Output the [X, Y] coordinate of the center of the cell containing the given text.  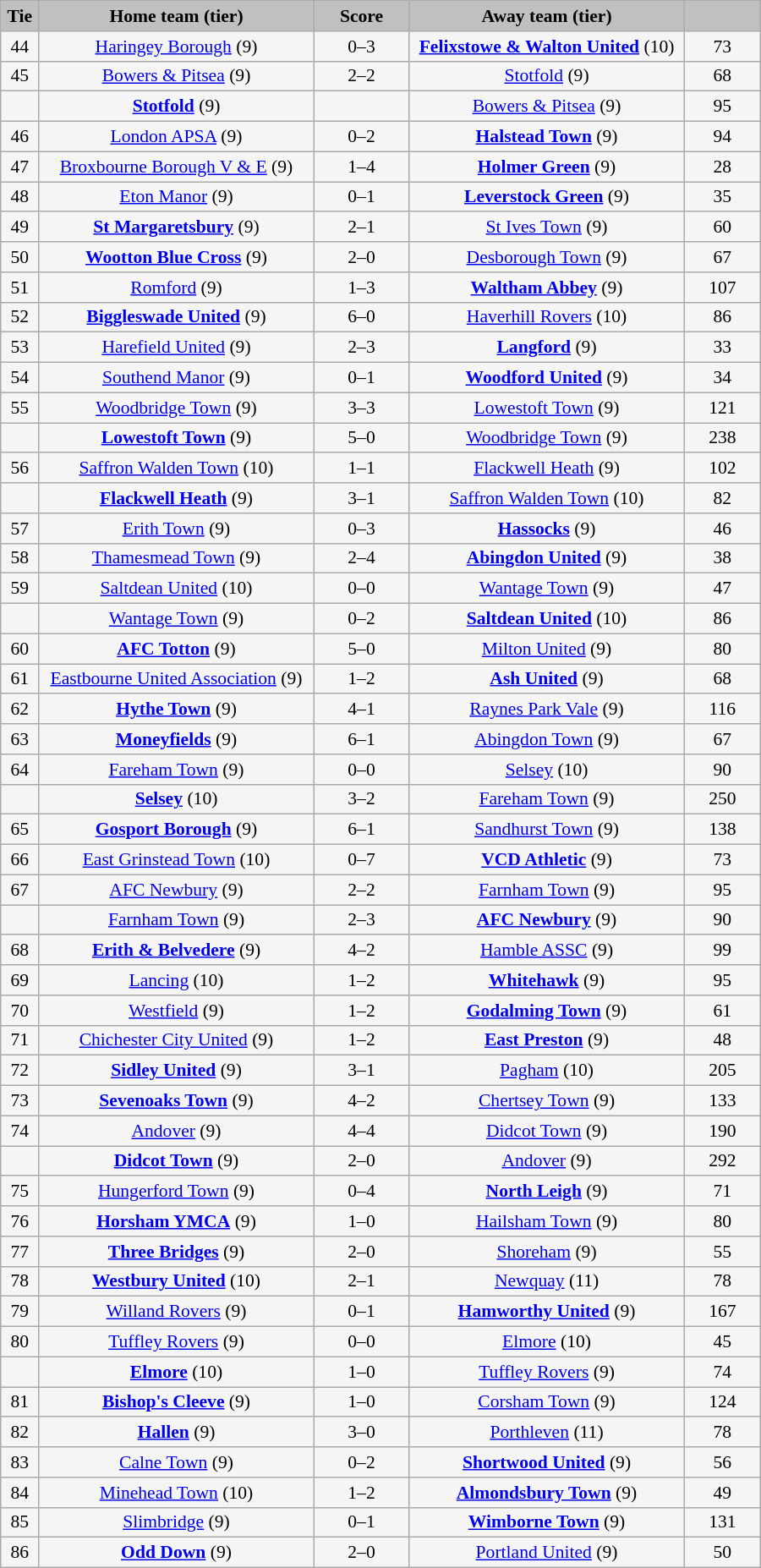
St Margaretsbury (9) [177, 228]
Haverhill Rovers (10) [547, 317]
58 [20, 558]
Corsham Town (9) [547, 1402]
190 [722, 1131]
Willand Rovers (9) [177, 1312]
Pagham (10) [547, 1071]
Waltham Abbey (9) [547, 288]
Lancing (10) [177, 980]
107 [722, 288]
AFC Totton (9) [177, 649]
Wootton Blue Cross (9) [177, 257]
3–0 [361, 1433]
38 [722, 558]
Hungerford Town (9) [177, 1192]
Abingdon United (9) [547, 558]
33 [722, 348]
238 [722, 438]
Minehead Town (10) [177, 1493]
Almondsbury Town (9) [547, 1493]
Godalming Town (9) [547, 1011]
Biggleswade United (9) [177, 317]
Broxbourne Borough V & E (9) [177, 167]
51 [20, 288]
Porthleven (11) [547, 1433]
Hamble ASSC (9) [547, 951]
Score [361, 16]
57 [20, 529]
44 [20, 47]
77 [20, 1252]
84 [20, 1493]
59 [20, 589]
35 [722, 197]
Shoreham (9) [547, 1252]
Woodford United (9) [547, 378]
Langford (9) [547, 348]
205 [722, 1071]
Hallen (9) [177, 1433]
Southend Manor (9) [177, 378]
99 [722, 951]
Shortwood United (9) [547, 1462]
0–7 [361, 860]
Leverstock Green (9) [547, 197]
4–1 [361, 710]
Eastbourne United Association (9) [177, 679]
Newquay (11) [547, 1281]
Westbury United (10) [177, 1281]
East Grinstead Town (10) [177, 860]
85 [20, 1522]
28 [722, 167]
69 [20, 980]
Erith & Belvedere (9) [177, 951]
East Preston (9) [547, 1040]
Hamworthy United (9) [547, 1312]
70 [20, 1011]
Hailsham Town (9) [547, 1221]
3–3 [361, 408]
6–0 [361, 317]
Haringey Borough (9) [177, 47]
62 [20, 710]
Ash United (9) [547, 679]
Away team (tier) [547, 16]
Home team (tier) [177, 16]
34 [722, 378]
65 [20, 830]
VCD Athletic (9) [547, 860]
79 [20, 1312]
4–4 [361, 1131]
3–2 [361, 799]
53 [20, 348]
0–4 [361, 1192]
138 [722, 830]
North Leigh (9) [547, 1192]
Chichester City United (9) [177, 1040]
Desborough Town (9) [547, 257]
250 [722, 799]
63 [20, 739]
76 [20, 1221]
Erith Town (9) [177, 529]
Raynes Park Vale (9) [547, 710]
Eton Manor (9) [177, 197]
75 [20, 1192]
Felixstowe & Walton United (10) [547, 47]
Bishop's Cleeve (9) [177, 1402]
Portland United (9) [547, 1553]
St Ives Town (9) [547, 228]
131 [722, 1522]
133 [722, 1101]
Tie [20, 16]
Milton United (9) [547, 649]
Moneyfields (9) [177, 739]
Whitehawk (9) [547, 980]
81 [20, 1402]
292 [722, 1161]
94 [722, 137]
Horsham YMCA (9) [177, 1221]
Romford (9) [177, 288]
London APSA (9) [177, 137]
Harefield United (9) [177, 348]
Abingdon Town (9) [547, 739]
Hassocks (9) [547, 529]
Sevenoaks Town (9) [177, 1101]
64 [20, 770]
102 [722, 469]
66 [20, 860]
116 [722, 710]
Hythe Town (9) [177, 710]
167 [722, 1312]
72 [20, 1071]
Westfield (9) [177, 1011]
Wimborne Town (9) [547, 1522]
83 [20, 1462]
Chertsey Town (9) [547, 1101]
1–3 [361, 288]
Sandhurst Town (9) [547, 830]
Three Bridges (9) [177, 1252]
Odd Down (9) [177, 1553]
2–4 [361, 558]
1–4 [361, 167]
54 [20, 378]
1–1 [361, 469]
124 [722, 1402]
Holmer Green (9) [547, 167]
Thamesmead Town (9) [177, 558]
Calne Town (9) [177, 1462]
52 [20, 317]
Halstead Town (9) [547, 137]
Slimbridge (9) [177, 1522]
121 [722, 408]
Gosport Borough (9) [177, 830]
Sidley United (9) [177, 1071]
